Determine the [x, y] coordinate at the center of the cell enclosing the given text.  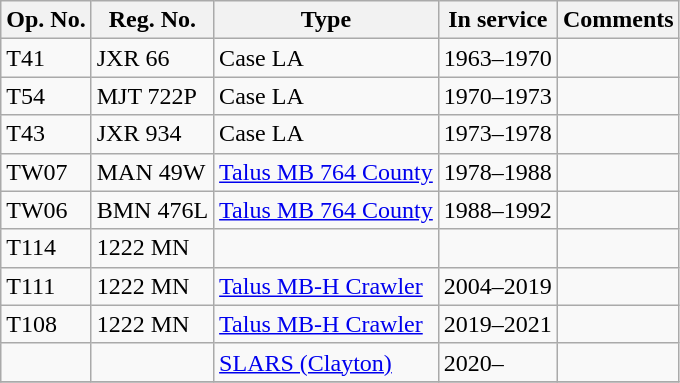
T114 [46, 248]
T41 [46, 58]
TW07 [46, 172]
T43 [46, 134]
Reg. No. [152, 20]
JXR 66 [152, 58]
2004–2019 [498, 286]
2019–2021 [498, 324]
1963–1970 [498, 58]
TW06 [46, 210]
JXR 934 [152, 134]
BMN 476L [152, 210]
1970–1973 [498, 96]
Type [326, 20]
1973–1978 [498, 134]
T54 [46, 96]
T111 [46, 286]
2020– [498, 362]
Comments [618, 20]
In service [498, 20]
T108 [46, 324]
Op. No. [46, 20]
MAN 49W [152, 172]
MJT 722P [152, 96]
SLARS (Clayton) [326, 362]
1978–1988 [498, 172]
1988–1992 [498, 210]
